From the cell containing the given text, extract its center point as (X, Y) coordinate. 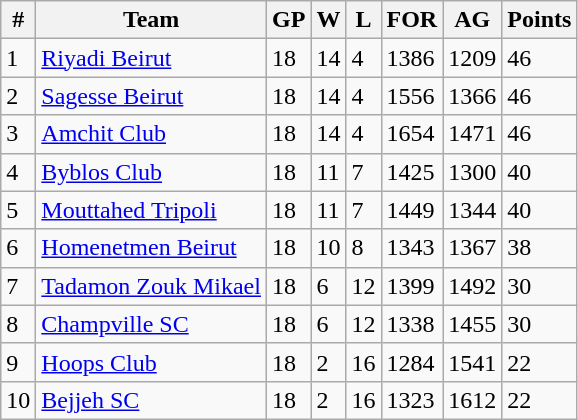
Homenetmen Beirut (152, 248)
Riyadi Beirut (152, 58)
9 (18, 362)
1284 (412, 362)
1556 (412, 96)
1399 (412, 286)
1300 (472, 172)
Points (540, 20)
Byblos Club (152, 172)
1343 (412, 248)
Champville SC (152, 324)
1455 (472, 324)
1338 (412, 324)
1425 (412, 172)
GP (288, 20)
1344 (472, 210)
AG (472, 20)
1654 (412, 134)
1386 (412, 58)
Team (152, 20)
5 (18, 210)
1492 (472, 286)
1 (18, 58)
38 (540, 248)
1323 (412, 400)
Sagesse Beirut (152, 96)
Mouttahed Tripoli (152, 210)
1449 (412, 210)
3 (18, 134)
1209 (472, 58)
1471 (472, 134)
# (18, 20)
Tadamon Zouk Mikael (152, 286)
FOR (412, 20)
1366 (472, 96)
Hoops Club (152, 362)
1541 (472, 362)
1612 (472, 400)
Amchit Club (152, 134)
W (328, 20)
L (364, 20)
Bejjeh SC (152, 400)
1367 (472, 248)
